Locate the cell with the specified text and output its (x, y) center coordinate. 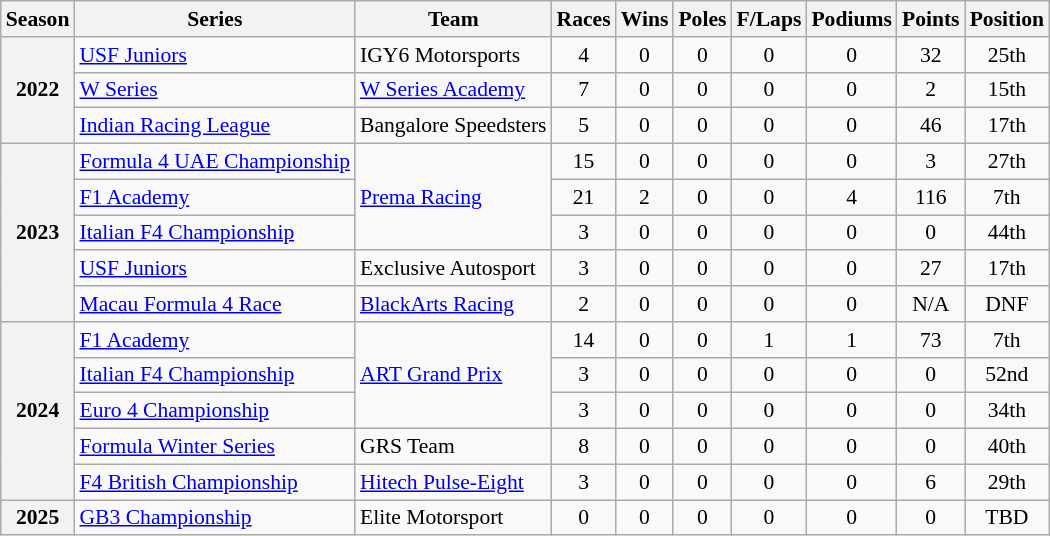
34th (1007, 411)
Formula 4 UAE Championship (214, 162)
2025 (38, 518)
Position (1007, 19)
5 (584, 126)
Wins (645, 19)
27 (931, 269)
W Series (214, 90)
Season (38, 19)
116 (931, 197)
52nd (1007, 375)
29th (1007, 482)
Bangalore Speedsters (454, 126)
6 (931, 482)
DNF (1007, 304)
BlackArts Racing (454, 304)
Indian Racing League (214, 126)
2023 (38, 233)
F4 British Championship (214, 482)
Formula Winter Series (214, 447)
W Series Academy (454, 90)
Prema Racing (454, 198)
Team (454, 19)
8 (584, 447)
IGY6 Motorsports (454, 55)
Series (214, 19)
ART Grand Prix (454, 376)
Exclusive Autosport (454, 269)
Elite Motorsport (454, 518)
GRS Team (454, 447)
Euro 4 Championship (214, 411)
25th (1007, 55)
GB3 Championship (214, 518)
2024 (38, 411)
Points (931, 19)
21 (584, 197)
7 (584, 90)
N/A (931, 304)
Hitech Pulse-Eight (454, 482)
Macau Formula 4 Race (214, 304)
44th (1007, 233)
40th (1007, 447)
73 (931, 340)
15 (584, 162)
46 (931, 126)
14 (584, 340)
Races (584, 19)
F/Laps (768, 19)
2022 (38, 90)
27th (1007, 162)
15th (1007, 90)
Podiums (852, 19)
32 (931, 55)
Poles (702, 19)
TBD (1007, 518)
